Output the (X, Y) coordinate of the center of the cell containing the given text.  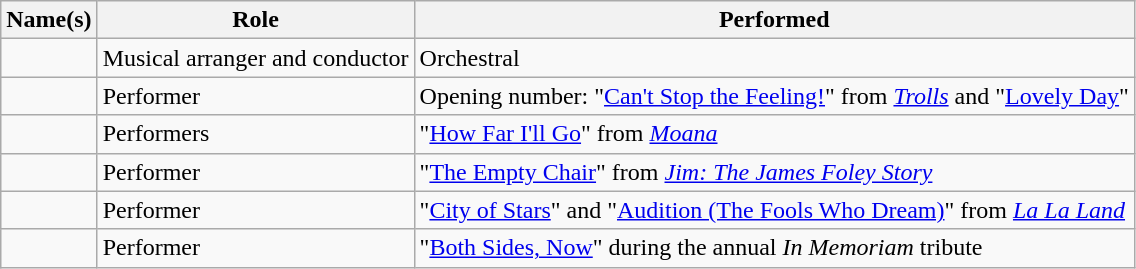
"Both Sides, Now" during the annual In Memoriam tribute (774, 248)
Orchestral (774, 58)
Name(s) (49, 20)
Performers (256, 134)
"City of Stars" and "Audition (The Fools Who Dream)" from La La Land (774, 210)
Musical arranger and conductor (256, 58)
Performed (774, 20)
Opening number: "Can't Stop the Feeling!" from Trolls and "Lovely Day" (774, 96)
Role (256, 20)
"The Empty Chair" from Jim: The James Foley Story (774, 172)
"How Far I'll Go" from Moana (774, 134)
